Locate the cell with the specified text and output its (X, Y) center coordinate. 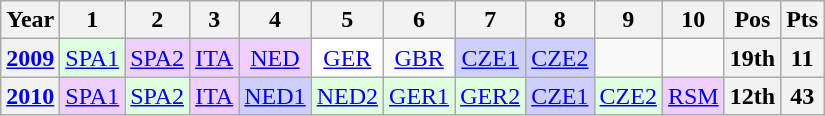
7 (490, 20)
2009 (30, 58)
NED1 (275, 96)
10 (693, 20)
NED2 (347, 96)
43 (802, 96)
3 (214, 20)
GER (347, 58)
12th (752, 96)
8 (560, 20)
GER1 (420, 96)
RSM (693, 96)
11 (802, 58)
Pos (752, 20)
2 (158, 20)
4 (275, 20)
Year (30, 20)
Pts (802, 20)
1 (92, 20)
NED (275, 58)
19th (752, 58)
2010 (30, 96)
9 (628, 20)
5 (347, 20)
GER2 (490, 96)
6 (420, 20)
GBR (420, 58)
